Return the (X, Y) coordinate for the center point of the cell that contains the specified text.  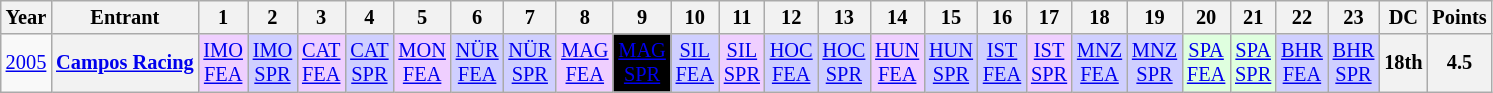
21 (1253, 17)
HUNFEA (897, 63)
10 (695, 17)
SILFEA (695, 63)
SPASPR (1253, 63)
CATFEA (321, 63)
SPAFEA (1206, 63)
ISTSPR (1049, 63)
MNZFEA (1100, 63)
7 (530, 17)
IMOSPR (272, 63)
6 (478, 17)
4.5 (1459, 63)
4 (369, 17)
IMOFEA (222, 63)
Entrant (124, 17)
20 (1206, 17)
2005 (26, 63)
BHRFEA (1302, 63)
NÜRSPR (530, 63)
HOCFEA (792, 63)
HOCSPR (844, 63)
MAGSPR (642, 63)
BHRSPR (1354, 63)
Campos Racing (124, 63)
MONFEA (422, 63)
13 (844, 17)
MAGFEA (584, 63)
2 (272, 17)
1 (222, 17)
ISTFEA (1002, 63)
Points (1459, 17)
12 (792, 17)
19 (1154, 17)
HUNSPR (951, 63)
15 (951, 17)
17 (1049, 17)
MNZSPR (1154, 63)
NÜRFEA (478, 63)
18th (1403, 63)
8 (584, 17)
5 (422, 17)
11 (742, 17)
3 (321, 17)
Year (26, 17)
SILSPR (742, 63)
18 (1100, 17)
9 (642, 17)
CATSPR (369, 63)
DC (1403, 17)
23 (1354, 17)
14 (897, 17)
22 (1302, 17)
16 (1002, 17)
